Capture the cell that displays the provided text and extract its (x, y) central coordinate. 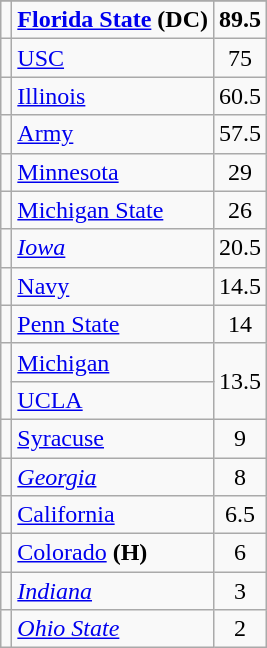
6.5 (240, 515)
6 (240, 553)
Georgia (113, 477)
14 (240, 324)
California (113, 515)
2 (240, 629)
Syracuse (113, 438)
Illinois (113, 96)
89.5 (240, 20)
Ohio State (113, 629)
Michigan (113, 362)
Penn State (113, 324)
14.5 (240, 286)
20.5 (240, 248)
Colorado (H) (113, 553)
8 (240, 477)
57.5 (240, 134)
26 (240, 210)
60.5 (240, 96)
3 (240, 591)
9 (240, 438)
13.5 (240, 381)
75 (240, 58)
USC (113, 58)
Navy (113, 286)
Army (113, 134)
29 (240, 172)
Indiana (113, 591)
Florida State (DC) (113, 20)
UCLA (113, 400)
Iowa (113, 248)
Minnesota (113, 172)
Michigan State (113, 210)
